Pinpoint the cell where the given text exists, returning its (X, Y) midpoint coordinate. 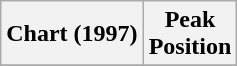
Chart (1997) (72, 34)
PeakPosition (190, 34)
